Provide the [x, y] coordinate of the cell's center where the given text is located.  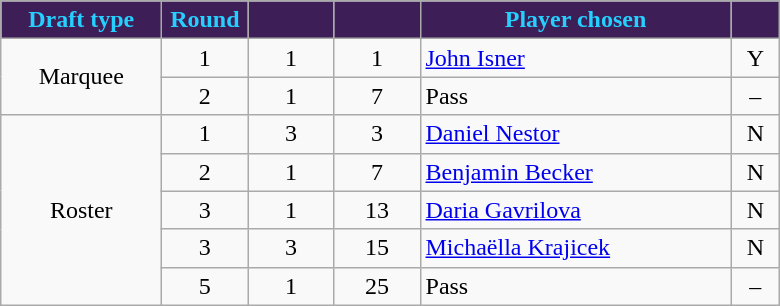
5 [205, 286]
John Isner [576, 58]
Daniel Nestor [576, 134]
Y [756, 58]
Michaëlla Krajicek [576, 248]
15 [377, 248]
Benjamin Becker [576, 172]
13 [377, 210]
Draft type [82, 20]
Marquee [82, 77]
Roster [82, 210]
Player chosen [576, 20]
Round [205, 20]
25 [377, 286]
Daria Gavrilova [576, 210]
